Provide the [x, y] coordinate of the cell's center where the given text is located.  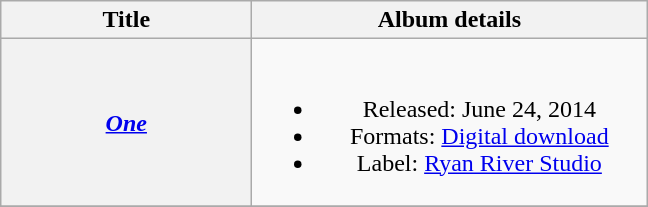
One [126, 122]
Album details [450, 20]
Released: June 24, 2014Formats: Digital downloadLabel: Ryan River Studio [450, 122]
Title [126, 20]
